Find where the given text appears and provide that cell's center as (x, y) coordinate. 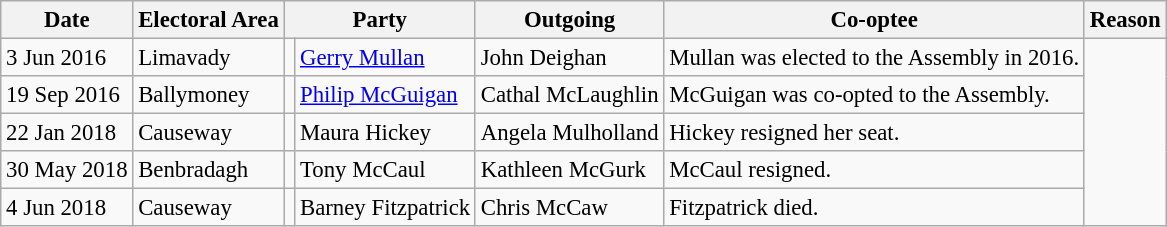
22 Jan 2018 (67, 133)
Kathleen McGurk (569, 170)
Chris McCaw (569, 208)
Mullan was elected to the Assembly in 2016. (874, 58)
Hickey resigned her seat. (874, 133)
Benbradagh (208, 170)
Fitzpatrick died. (874, 208)
John Deighan (569, 58)
30 May 2018 (67, 170)
Reason (1124, 20)
Angela Mulholland (569, 133)
Barney Fitzpatrick (386, 208)
Outgoing (569, 20)
4 Jun 2018 (67, 208)
Co-optee (874, 20)
Tony McCaul (386, 170)
McCaul resigned. (874, 170)
Maura Hickey (386, 133)
McGuigan was co-opted to the Assembly. (874, 95)
Ballymoney (208, 95)
Gerry Mullan (386, 58)
Cathal McLaughlin (569, 95)
19 Sep 2016 (67, 95)
Limavady (208, 58)
Party (380, 20)
3 Jun 2016 (67, 58)
Electoral Area (208, 20)
Date (67, 20)
Philip McGuigan (386, 95)
